Identify which cell holds the provided text, then report its [X, Y] central coordinate. 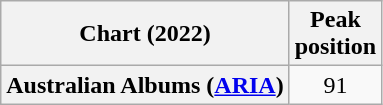
91 [335, 85]
Chart (2022) [145, 34]
Australian Albums (ARIA) [145, 85]
Peakposition [335, 34]
